Locate the cell with the specified text and output its [x, y] center coordinate. 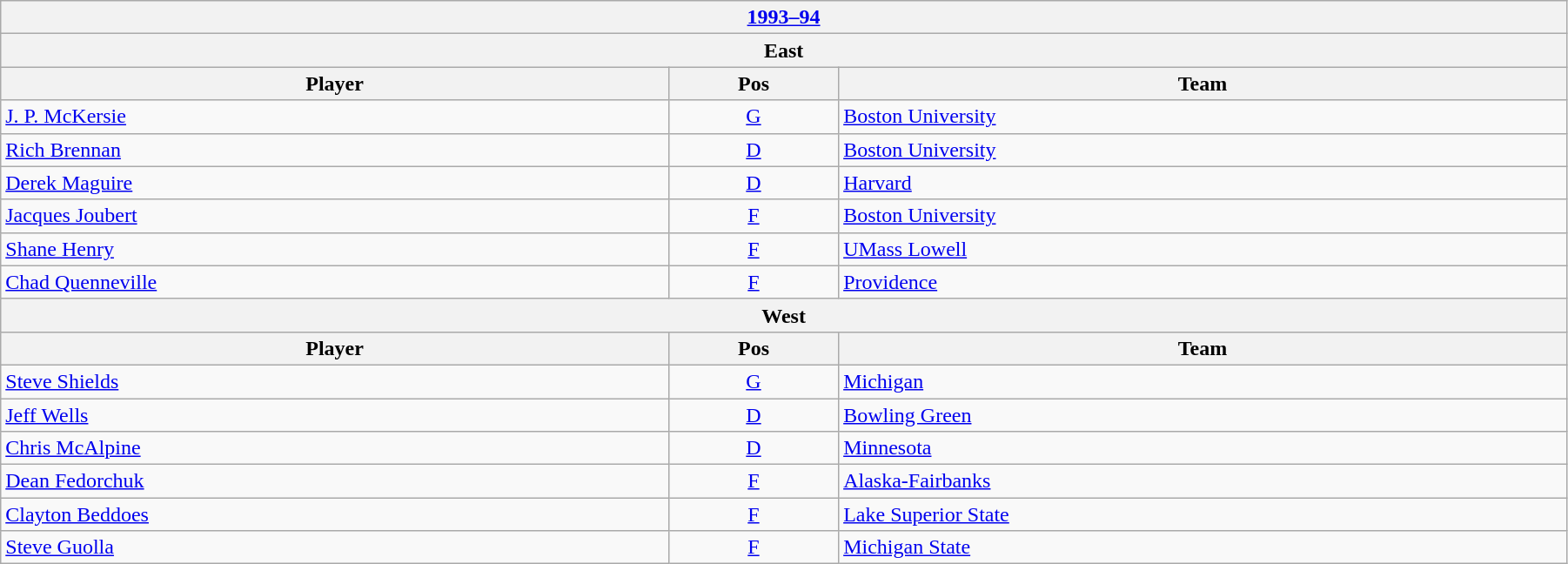
East [784, 50]
Derek Maguire [335, 183]
UMass Lowell [1203, 249]
Bowling Green [1203, 415]
Jacques Joubert [335, 216]
Steve Guolla [335, 547]
Alaska-Fairbanks [1203, 481]
Lake Superior State [1203, 514]
Chad Quenneville [335, 282]
Harvard [1203, 183]
Michigan State [1203, 547]
Dean Fedorchuk [335, 481]
Shane Henry [335, 249]
Clayton Beddoes [335, 514]
J. P. McKersie [335, 117]
Rich Brennan [335, 150]
Steve Shields [335, 381]
1993–94 [784, 17]
West [784, 315]
Minnesota [1203, 448]
Michigan [1203, 381]
Chris McAlpine [335, 448]
Jeff Wells [335, 415]
Providence [1203, 282]
